Extract the (x, y) coordinate from the center of the cell holding the provided text.  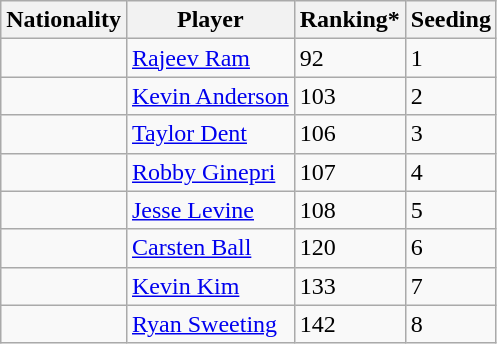
Taylor Dent (210, 134)
103 (350, 96)
108 (350, 210)
120 (350, 248)
Carsten Ball (210, 248)
Kevin Anderson (210, 96)
Player (210, 20)
Ranking* (350, 20)
6 (450, 248)
Seeding (450, 20)
142 (350, 324)
5 (450, 210)
Jesse Levine (210, 210)
Robby Ginepri (210, 172)
Rajeev Ram (210, 58)
8 (450, 324)
4 (450, 172)
7 (450, 286)
Ryan Sweeting (210, 324)
107 (350, 172)
133 (350, 286)
1 (450, 58)
Nationality (64, 20)
Kevin Kim (210, 286)
3 (450, 134)
2 (450, 96)
106 (350, 134)
92 (350, 58)
